Return the (x, y) coordinate for the center point of the cell that contains the specified text.  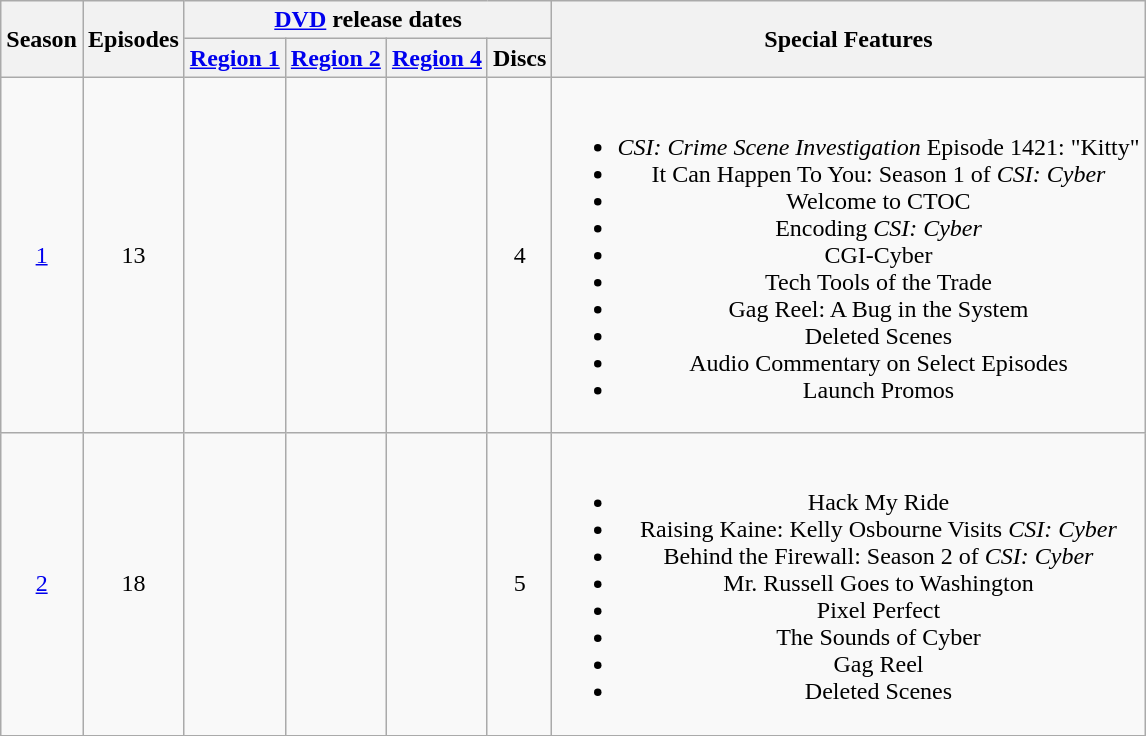
DVD release dates (368, 20)
Special Features (848, 39)
4 (519, 255)
5 (519, 584)
Region 2 (336, 58)
1 (42, 255)
2 (42, 584)
18 (133, 584)
13 (133, 255)
Region 4 (436, 58)
Season (42, 39)
Episodes (133, 39)
Discs (519, 58)
Region 1 (234, 58)
